Pinpoint the cell where the given text exists, returning its [X, Y] midpoint coordinate. 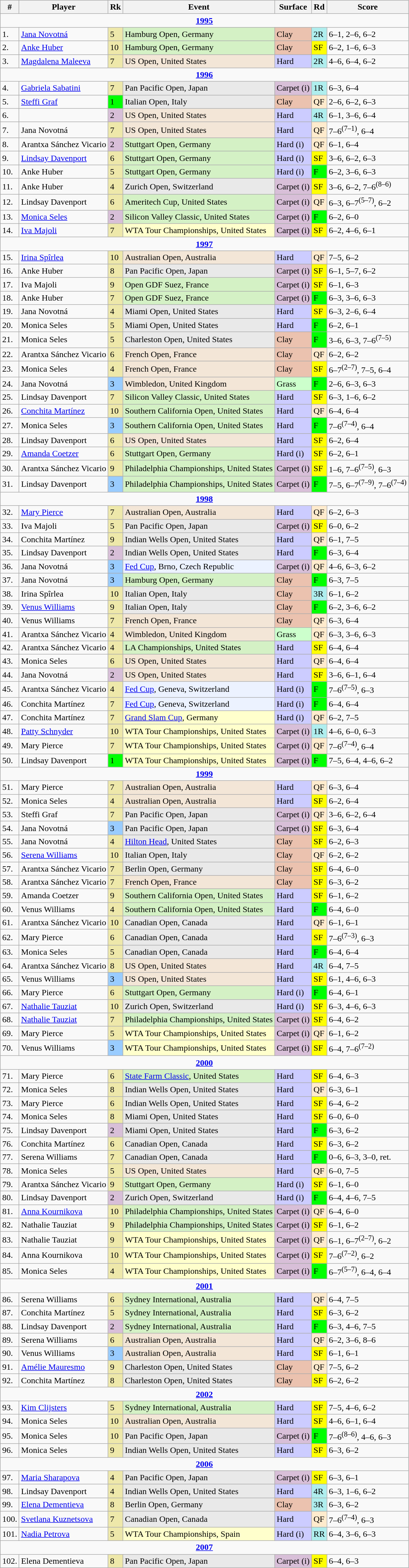
7. [10, 130]
51. [10, 787]
Fed Cup, Brno, Czech Republic [199, 566]
57. [10, 869]
3. [10, 61]
Amélie Mauresmo [64, 1367]
38. [10, 593]
6–4, 3–6, 6–3 [368, 1534]
53. [10, 814]
70. [10, 1048]
6–3, 2–6, 6–4 [368, 312]
79. [10, 1184]
65. [10, 979]
60. [10, 909]
2. [10, 48]
80. [10, 1198]
6. [10, 115]
85. [10, 1271]
72. [10, 1090]
6–1, 6–3 [368, 284]
34. [10, 539]
95. [10, 1436]
Nadia Petrova [64, 1534]
7–5, 6–7(7–9), 7–6(7–4) [368, 484]
RR [319, 1534]
67. [10, 1006]
87. [10, 1313]
Kim Clijsters [64, 1407]
6–1, 3–6, 6–4 [368, 115]
8. [10, 145]
6–7(2–7), 7–5, 6–4 [368, 369]
26. [10, 411]
0–6, 6–3, 3–0, ret. [368, 1157]
7–6(7–1), 6–4 [368, 130]
40. [10, 620]
Rd [319, 7]
94. [10, 1421]
42. [10, 648]
Score [368, 7]
21. [10, 340]
6–0, 7–5 [368, 1171]
19. [10, 312]
6–1, 6–7(2–7), 6–2 [368, 1239]
20. [10, 325]
52. [10, 801]
99. [10, 1504]
25. [10, 397]
1996 [205, 75]
6–7(5–7), 6–4, 6–4 [368, 1271]
2000 [205, 1062]
63. [10, 952]
49. [10, 745]
4–6, 6–0, 6–3 [368, 731]
92. [10, 1380]
1. [10, 34]
6–0, 6–0 [368, 1117]
6–1, 7–5 [368, 539]
6–2, 4–6, 6–1 [368, 230]
7–5, 6–4, 4–6, 6–2 [368, 760]
6–2, 6–0 [368, 217]
33. [10, 526]
7–6(7–4), 6–3 [368, 1519]
6–1, 5–7, 6–2 [368, 271]
2007 [205, 1547]
6–1, 2–6, 6–2 [368, 34]
6–2, 1–6, 6–3 [368, 48]
3–6, 6–1, 6–4 [368, 675]
82. [10, 1225]
1998 [205, 499]
32. [10, 512]
68. [10, 1020]
17. [10, 284]
58. [10, 882]
9. [10, 158]
7–6(7–2), 6–2 [368, 1256]
1997 [205, 244]
24. [10, 384]
44. [10, 675]
Surface [293, 7]
Maria Sharapova [64, 1477]
3–6, 6–2, 7–6(8–6) [368, 186]
74. [10, 1117]
2002 [205, 1394]
59. [10, 896]
90. [10, 1353]
7–6(7–3), 6–3 [368, 937]
27. [10, 426]
2006 [205, 1464]
Svetlana Kuznetsova [64, 1519]
71. [10, 1076]
45. [10, 689]
6–2, 3–6, 8–6 [368, 1340]
13. [10, 217]
15. [10, 257]
61. [10, 923]
# [10, 7]
48. [10, 731]
39. [10, 607]
73. [10, 1103]
97. [10, 1477]
54. [10, 828]
6–3, 4–6, 7–5 [368, 1326]
18. [10, 298]
WTA Tour Championships, Spain [199, 1534]
84. [10, 1256]
50. [10, 760]
LA Championships, United States [199, 648]
7–5, 4–6, 6–2 [368, 1407]
88. [10, 1326]
3–6, 6–2, 6–3 [368, 158]
78. [10, 1171]
7–6(8–6), 4–6, 6–3 [368, 1436]
4–6, 6–4, 6–2 [368, 61]
7–6(7–5), 6–3 [368, 689]
3–6, 6–3, 7–6(7–5) [368, 340]
6–4, 4–6, 7–5 [368, 1198]
6–2, 3–6, 6–2 [368, 607]
6–0, 6–2 [368, 526]
101. [10, 1534]
46. [10, 704]
6–4, 7–6(7–2) [368, 1048]
30. [10, 468]
81. [10, 1211]
6–3, 6–7(5–7), 6–2 [368, 203]
3–6, 6–2, 6–4 [368, 814]
56. [10, 855]
102. [10, 1561]
43. [10, 661]
14. [10, 230]
Grand Slam Cup, Germany [199, 717]
6–1, 6–4 [368, 145]
2–6, 6–3, 6–3 [368, 384]
96. [10, 1450]
4. [10, 88]
1995 [205, 21]
47. [10, 717]
77. [10, 1157]
11. [10, 186]
5. [10, 102]
Magdalena Maleeva [64, 61]
89. [10, 1340]
Patty Schnyder [64, 731]
29. [10, 454]
6–1, 6–0 [368, 1184]
62. [10, 937]
2–6, 6–2, 6–3 [368, 102]
1999 [205, 774]
Player [64, 7]
4–6, 6–1, 6–4 [368, 1421]
1–6, 7–6(7–5), 6–3 [368, 468]
31. [10, 484]
76. [10, 1144]
Event [199, 7]
2001 [205, 1286]
6–4, 6–1 [368, 993]
66. [10, 993]
100. [10, 1519]
69. [10, 1033]
6–1, 4–6, 6–3 [368, 979]
12. [10, 203]
55. [10, 841]
16. [10, 271]
6–2, 3–6, 6–3 [368, 172]
6–3, 4–6, 6–3 [368, 1006]
22. [10, 354]
6–3, 7–5 [368, 580]
Gabriela Sabatini [64, 88]
41. [10, 634]
93. [10, 1407]
98. [10, 1491]
86. [10, 1299]
64. [10, 965]
75. [10, 1130]
91. [10, 1367]
6–2, 7–5 [368, 717]
35. [10, 553]
37. [10, 580]
4–6, 6–3, 6–2 [368, 566]
83. [10, 1239]
Rk [115, 7]
36. [10, 566]
23. [10, 369]
10. [10, 172]
Hilton Head, United States [199, 841]
State Farm Classic, United States [199, 1076]
Ameritech Cup, United States [199, 203]
28. [10, 440]
